Identify which cell holds the provided text, then report its [X, Y] central coordinate. 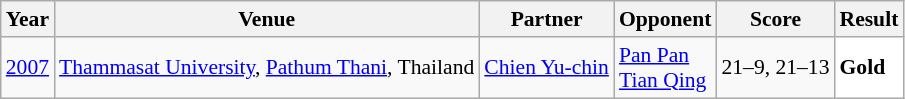
Pan Pan Tian Qing [666, 68]
Gold [868, 68]
Result [868, 19]
Venue [266, 19]
Year [28, 19]
Partner [546, 19]
Opponent [666, 19]
Score [775, 19]
Chien Yu-chin [546, 68]
2007 [28, 68]
21–9, 21–13 [775, 68]
Thammasat University, Pathum Thani, Thailand [266, 68]
